Return the [X, Y] coordinate for the center point of the cell that contains the specified text.  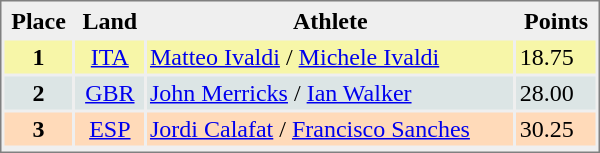
Land [110, 20]
28.00 [556, 92]
Place [38, 20]
Athlete [330, 20]
Points [556, 20]
30.25 [556, 128]
GBR [110, 92]
1 [38, 56]
18.75 [556, 56]
2 [38, 92]
Matteo Ivaldi / Michele Ivaldi [330, 56]
ITA [110, 56]
Jordi Calafat / Francisco Sanches [330, 128]
3 [38, 128]
ESP [110, 128]
John Merricks / Ian Walker [330, 92]
